Pinpoint the cell where the given text exists, returning its [X, Y] midpoint coordinate. 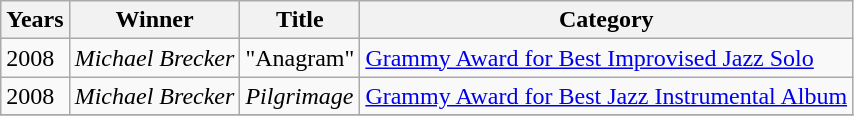
Winner [154, 20]
Grammy Award for Best Jazz Instrumental Album [606, 96]
"Anagram" [300, 58]
Category [606, 20]
Title [300, 20]
Grammy Award for Best Improvised Jazz Solo [606, 58]
Pilgrimage [300, 96]
Years [35, 20]
